From the cell containing the given text, extract its center point as (x, y) coordinate. 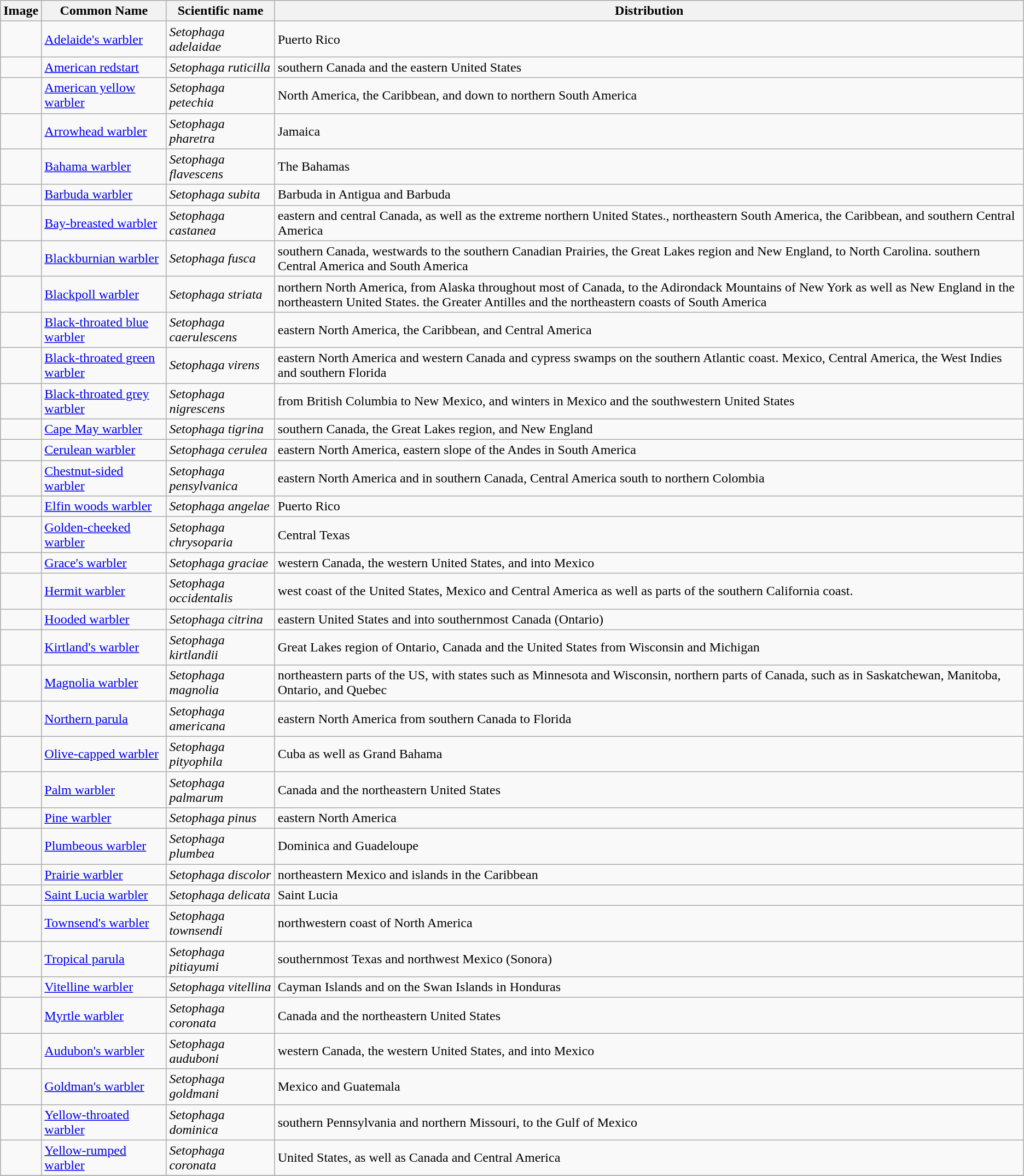
Olive-capped warbler (104, 754)
eastern North America from southern Canada to Florida (649, 719)
eastern North America and in southern Canada, Central America south to northern Colombia (649, 478)
Setophaga pensylvanica (220, 478)
Setophaga subita (220, 195)
Setophaga castanea (220, 223)
Setophaga palmarum (220, 790)
Cape May warbler (104, 429)
Palm warbler (104, 790)
Golden-cheeked warbler (104, 535)
Kirtland's warbler (104, 648)
Vitelline warbler (104, 987)
Setophaga discolor (220, 875)
Chestnut-sided warbler (104, 478)
west coast of the United States, Mexico and Central America as well as parts of the southern California coast. (649, 591)
Bahama warbler (104, 166)
Elfin woods warbler (104, 507)
Setophaga fusca (220, 258)
Setophaga pharetra (220, 131)
Black-throated green warbler (104, 365)
Barbuda warbler (104, 195)
Goldman's warbler (104, 1086)
Plumbeous warbler (104, 846)
Cerulean warbler (104, 450)
The Bahamas (649, 166)
Setophaga auduboni (220, 1051)
Setophaga petechia (220, 95)
Setophaga dominica (220, 1122)
Hooded warbler (104, 619)
Setophaga caerulescens (220, 329)
southern Canada and the eastern United States (649, 67)
Setophaga chrysoparia (220, 535)
Setophaga virens (220, 365)
Black-throated blue warbler (104, 329)
Setophaga pinus (220, 818)
Setophaga flavescens (220, 166)
Northern parula (104, 719)
Central Texas (649, 535)
Black-throated grey warbler (104, 400)
Yellow-throated warbler (104, 1122)
Arrowhead warbler (104, 131)
Setophaga pitiayumi (220, 959)
Setophaga townsendi (220, 923)
Cayman Islands and on the Swan Islands in Honduras (649, 987)
Adelaide's warbler (104, 39)
Setophaga adelaidae (220, 39)
Prairie warbler (104, 875)
Setophaga citrina (220, 619)
United States, as well as Canada and Central America (649, 1157)
eastern and central Canada, as well as the extreme northern United States., northeastern South America, the Caribbean, and southern Central America (649, 223)
from British Columbia to New Mexico, and winters in Mexico and the southwestern United States (649, 400)
Townsend's warbler (104, 923)
Grace's warbler (104, 563)
Audubon's warbler (104, 1051)
Setophaga vitellina (220, 987)
southern Pennsylvania and northern Missouri, to the Gulf of Mexico (649, 1122)
Setophaga nigrescens (220, 400)
Setophaga striata (220, 294)
Setophaga occidentalis (220, 591)
Great Lakes region of Ontario, Canada and the United States from Wisconsin and Michigan (649, 648)
Hermit warbler (104, 591)
American redstart (104, 67)
Scientific name (220, 11)
eastern North America (649, 818)
Magnolia warbler (104, 683)
Blackpoll warbler (104, 294)
southern Canada, the Great Lakes region, and New England (649, 429)
Setophaga cerulea (220, 450)
Setophaga ruticilla (220, 67)
Jamaica (649, 131)
Myrtle warbler (104, 1015)
Saint Lucia warbler (104, 895)
Common Name (104, 11)
southernmost Texas and northwest Mexico (Sonora) (649, 959)
Barbuda in Antigua and Barbuda (649, 195)
Setophaga magnolia (220, 683)
northwestern coast of North America (649, 923)
eastern North America, eastern slope of the Andes in South America (649, 450)
Mexico and Guatemala (649, 1086)
Image (21, 11)
Bay-breasted warbler (104, 223)
Setophaga pityophila (220, 754)
eastern North America, the Caribbean, and Central America (649, 329)
Setophaga delicata (220, 895)
Cuba as well as Grand Bahama (649, 754)
Setophaga goldmani (220, 1086)
Blackburnian warbler (104, 258)
Setophaga kirtlandii (220, 648)
Setophaga plumbea (220, 846)
Pine warbler (104, 818)
northeastern Mexico and islands in the Caribbean (649, 875)
Yellow-rumped warbler (104, 1157)
North America, the Caribbean, and down to northern South America (649, 95)
Setophaga americana (220, 719)
Saint Lucia (649, 895)
Setophaga angelae (220, 507)
American yellow warbler (104, 95)
Tropical parula (104, 959)
Dominica and Guadeloupe (649, 846)
Setophaga graciae (220, 563)
Setophaga tigrina (220, 429)
eastern United States and into southernmost Canada (Ontario) (649, 619)
Distribution (649, 11)
